For the text-containing cell, return its midpoint in (X, Y) coordinate format. 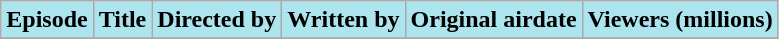
Directed by (217, 20)
Written by (344, 20)
Episode (47, 20)
Title (122, 20)
Original airdate (494, 20)
Viewers (millions) (680, 20)
